For the text-containing cell, return its midpoint in [x, y] coordinate format. 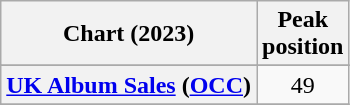
Peakposition [303, 34]
UK Album Sales (OCC) [129, 85]
49 [303, 85]
Chart (2023) [129, 34]
